Return the [x, y] coordinate for the center point of the cell that contains the specified text.  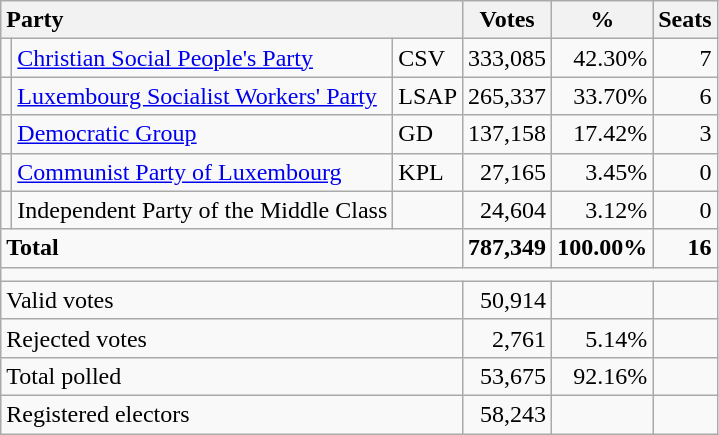
42.30% [602, 58]
50,914 [508, 300]
33.70% [602, 96]
Valid votes [232, 300]
Total [232, 248]
LSAP [428, 96]
265,337 [508, 96]
Total polled [232, 376]
Independent Party of the Middle Class [202, 210]
Party [232, 20]
Democratic Group [202, 134]
58,243 [508, 414]
5.14% [602, 338]
6 [685, 96]
Christian Social People's Party [202, 58]
333,085 [508, 58]
KPL [428, 172]
92.16% [602, 376]
100.00% [602, 248]
GD [428, 134]
3.12% [602, 210]
Communist Party of Luxembourg [202, 172]
7 [685, 58]
137,158 [508, 134]
Luxembourg Socialist Workers' Party [202, 96]
17.42% [602, 134]
Seats [685, 20]
3.45% [602, 172]
% [602, 20]
Registered electors [232, 414]
53,675 [508, 376]
24,604 [508, 210]
27,165 [508, 172]
2,761 [508, 338]
16 [685, 248]
3 [685, 134]
787,349 [508, 248]
Votes [508, 20]
Rejected votes [232, 338]
CSV [428, 58]
